Provide the [X, Y] coordinate of the cell's center where the given text is located.  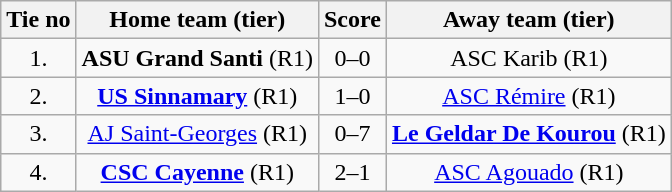
2–1 [352, 172]
US Sinnamary (R1) [197, 96]
ASU Grand Santi (R1) [197, 58]
ASC Karib (R1) [528, 58]
0–0 [352, 58]
ASC Agouado (R1) [528, 172]
Tie no [38, 20]
Home team (tier) [197, 20]
Score [352, 20]
3. [38, 134]
0–7 [352, 134]
ASC Rémire (R1) [528, 96]
Away team (tier) [528, 20]
CSC Cayenne (R1) [197, 172]
AJ Saint-Georges (R1) [197, 134]
4. [38, 172]
2. [38, 96]
1–0 [352, 96]
Le Geldar De Kourou (R1) [528, 134]
1. [38, 58]
